Extract the [x, y] coordinate from the center of the cell holding the provided text.  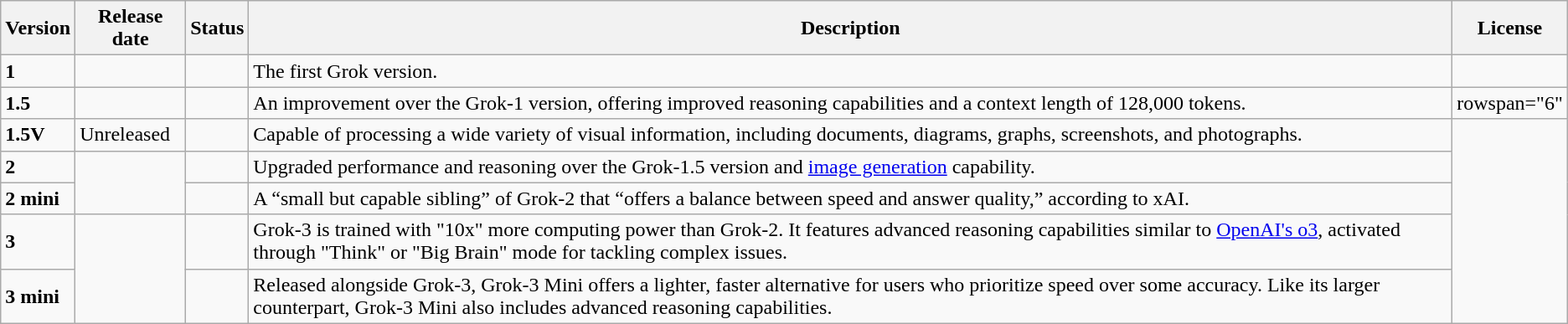
A “small but capable sibling” of Grok-2 that “offers a balance between speed and answer quality,” according to xAI. [851, 198]
Version [39, 28]
License [1510, 28]
rowspan="6" [1510, 103]
2 [39, 167]
3 mini [39, 296]
An improvement over the Grok-1 version, offering improved reasoning capabilities and a context length of 128,000 tokens. [851, 103]
1 [39, 71]
Status [218, 28]
Unreleased [131, 135]
Upgraded performance and reasoning over the Grok-1.5 version and image generation capability. [851, 167]
3 [39, 241]
Capable of processing a wide variety of visual information, including documents, diagrams, graphs, screenshots, and photographs. [851, 135]
1.5 [39, 103]
Description [851, 28]
2 mini [39, 198]
1.5V [39, 135]
The first Grok version. [851, 71]
Release date [131, 28]
